Locate the cell with the specified text and output its [X, Y] center coordinate. 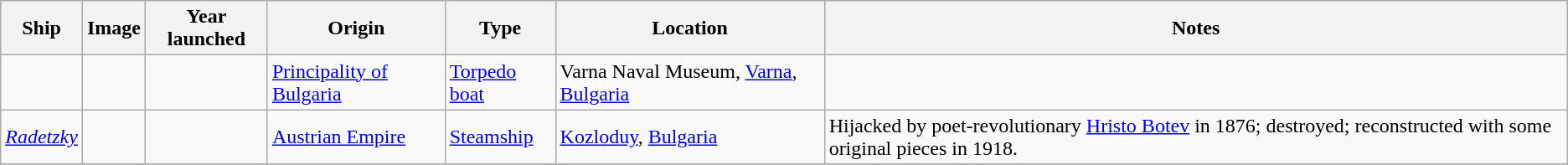
Radetzky [42, 137]
Origin [356, 28]
Torpedo boat [500, 82]
Ship [42, 28]
Austrian Empire [356, 137]
Varna Naval Museum, Varna, Bulgaria [690, 82]
Year launched [206, 28]
Kozloduy, Bulgaria [690, 137]
Steamship [500, 137]
Hijacked by poet-revolutionary Hristo Botev in 1876; destroyed; reconstructed with some original pieces in 1918. [1196, 137]
Image [114, 28]
Type [500, 28]
Location [690, 28]
Principality of Bulgaria [356, 82]
Notes [1196, 28]
